Pinpoint the cell where the given text exists, returning its [X, Y] midpoint coordinate. 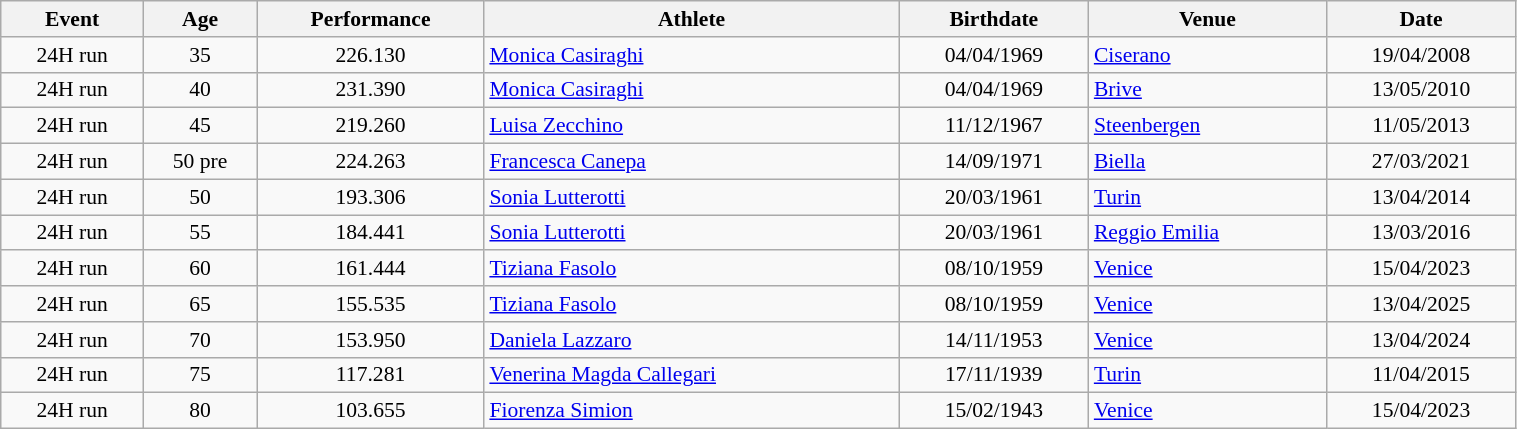
15/02/1943 [994, 411]
35 [200, 55]
11/12/1967 [994, 126]
103.655 [371, 411]
226.130 [371, 55]
70 [200, 340]
14/11/1953 [994, 340]
Performance [371, 19]
40 [200, 90]
Date [1421, 19]
13/04/2025 [1421, 304]
45 [200, 126]
219.260 [371, 126]
14/09/1971 [994, 162]
Luisa Zecchino [692, 126]
Fiorenza Simion [692, 411]
65 [200, 304]
Biella [1208, 162]
Venerina Magda Callegari [692, 375]
60 [200, 269]
Event [72, 19]
193.306 [371, 197]
19/04/2008 [1421, 55]
50 [200, 197]
17/11/1939 [994, 375]
153.950 [371, 340]
13/05/2010 [1421, 90]
Athlete [692, 19]
80 [200, 411]
Venue [1208, 19]
231.390 [371, 90]
75 [200, 375]
Age [200, 19]
Brive [1208, 90]
161.444 [371, 269]
Ciserano [1208, 55]
224.263 [371, 162]
27/03/2021 [1421, 162]
55 [200, 233]
Daniela Lazzaro [692, 340]
13/04/2014 [1421, 197]
Birthdate [994, 19]
117.281 [371, 375]
13/03/2016 [1421, 233]
11/04/2015 [1421, 375]
Francesca Canepa [692, 162]
11/05/2013 [1421, 126]
50 pre [200, 162]
184.441 [371, 233]
13/04/2024 [1421, 340]
155.535 [371, 304]
Reggio Emilia [1208, 233]
Steenbergen [1208, 126]
